Find where the given text appears and provide that cell's center as [x, y] coordinate. 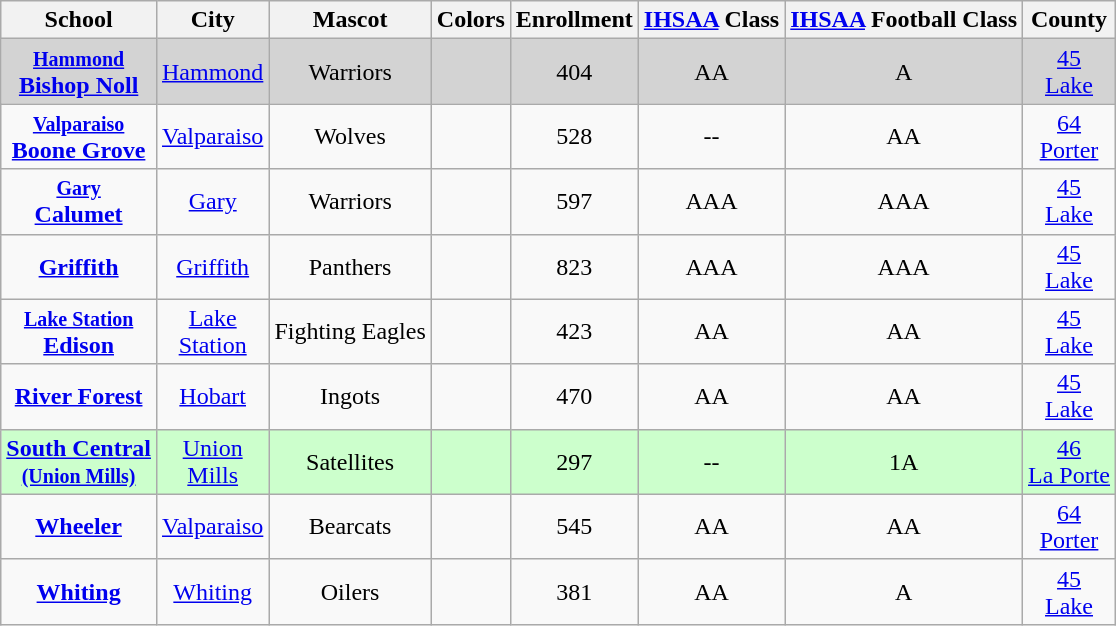
Lake Station Edison [79, 332]
Hammond [212, 72]
Union Mills [212, 462]
528 [574, 136]
IHSAA Football Class [904, 20]
Ingots [350, 396]
545 [574, 526]
46 La Porte [1070, 462]
Oilers [350, 592]
County [1070, 20]
Enrollment [574, 20]
597 [574, 202]
Colors [470, 20]
64Porter [1070, 136]
Hammond Bishop Noll [79, 72]
Wheeler [79, 526]
IHSAA Class [711, 20]
Mascot [350, 20]
381 [574, 592]
School [79, 20]
64 Porter [1070, 526]
Wolves [350, 136]
1A [904, 462]
South Central (Union Mills) [79, 462]
423 [574, 332]
470 [574, 396]
City [212, 20]
823 [574, 266]
Gary Calumet [79, 202]
45Lake [1070, 266]
Gary [212, 202]
404 [574, 72]
Hobart [212, 396]
Panthers [350, 266]
ValparaisoBoone Grove [79, 136]
Bearcats [350, 526]
River Forest [79, 396]
Lake Station [212, 332]
297 [574, 462]
Satellites [350, 462]
Fighting Eagles [350, 332]
